Search for the cell housing the specified text and yield its [x, y] center coordinate. 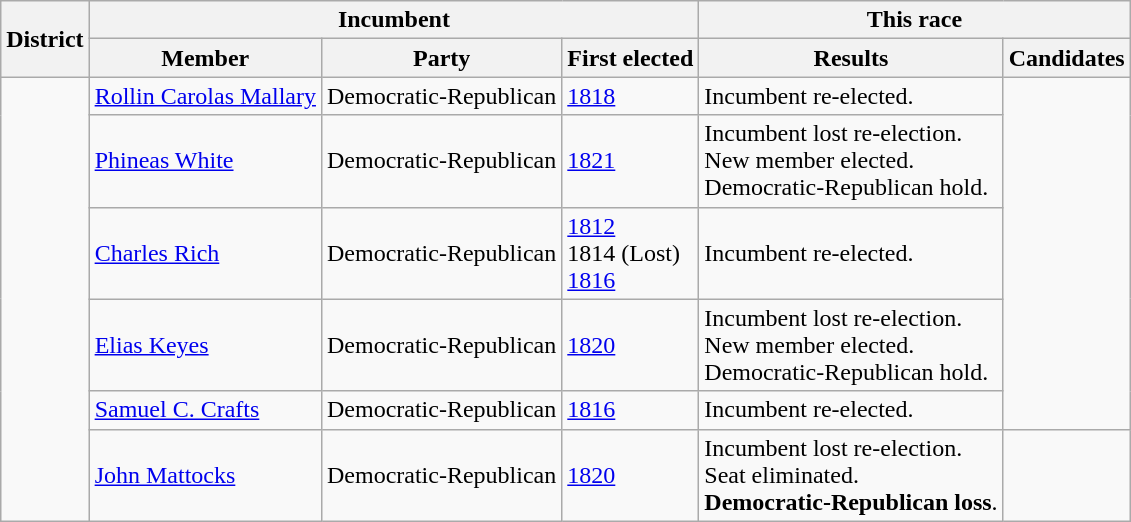
This race [914, 20]
1816 [630, 410]
1818 [630, 96]
Party [441, 58]
Candidates [1066, 58]
First elected [630, 58]
District [45, 39]
Charles Rich [205, 253]
Rollin Carolas Mallary [205, 96]
Incumbent [394, 20]
Results [851, 58]
Phineas White [205, 161]
Incumbent lost re-election.Seat eliminated.Democratic-Republican loss. [851, 475]
Elias Keyes [205, 345]
Samuel C. Crafts [205, 410]
1821 [630, 161]
Member [205, 58]
John Mattocks [205, 475]
18121814 (Lost)1816 [630, 253]
